Locate the cell with the specified text and output its (x, y) center coordinate. 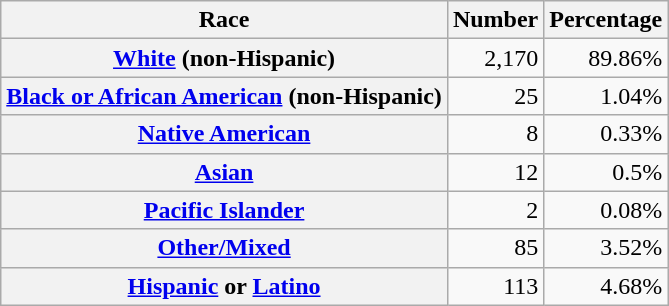
4.68% (606, 286)
Asian (224, 172)
Number (495, 20)
113 (495, 286)
0.33% (606, 134)
89.86% (606, 58)
White (non-Hispanic) (224, 58)
1.04% (606, 96)
3.52% (606, 248)
Percentage (606, 20)
25 (495, 96)
12 (495, 172)
2 (495, 210)
Hispanic or Latino (224, 286)
0.5% (606, 172)
Native American (224, 134)
Black or African American (non-Hispanic) (224, 96)
8 (495, 134)
2,170 (495, 58)
85 (495, 248)
Race (224, 20)
0.08% (606, 210)
Other/Mixed (224, 248)
Pacific Islander (224, 210)
